Detect which cell encompasses the target text, then output its (X, Y) center coordinate. 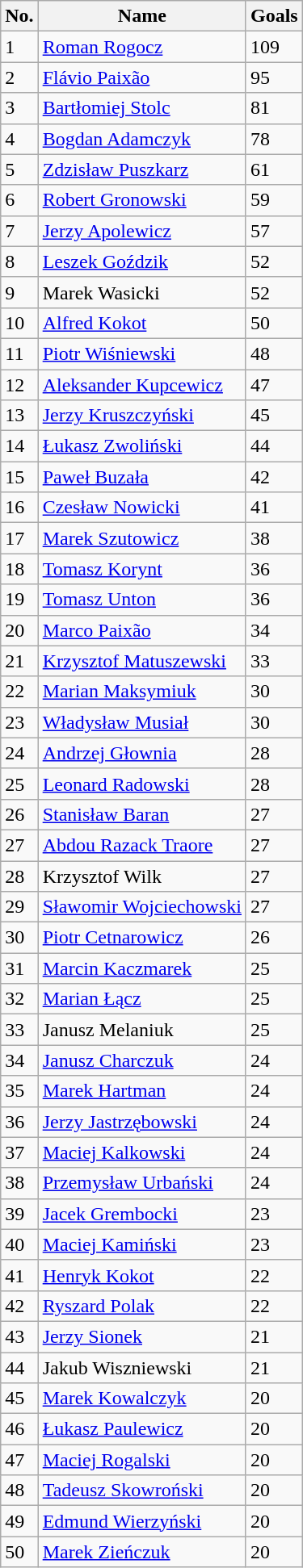
Abdou Razack Traore (142, 845)
Jerzy Sionek (142, 1336)
Stanisław Baran (142, 814)
Władysław Musiał (142, 722)
Przemysław Urbański (142, 1183)
Marian Maksymiuk (142, 692)
5 (19, 169)
14 (19, 446)
Marek Szutowicz (142, 538)
Jerzy Jastrzębowski (142, 1122)
49 (19, 1521)
Edmund Wierzyński (142, 1521)
59 (274, 200)
18 (19, 569)
Czesław Nowicki (142, 508)
Leonard Radowski (142, 784)
Janusz Charczuk (142, 1060)
Łukasz Zwoliński (142, 446)
11 (19, 353)
Jakub Wiszniewski (142, 1368)
Maciej Rogalski (142, 1460)
37 (19, 1152)
57 (274, 231)
No. (19, 16)
81 (274, 108)
Łukasz Paulewicz (142, 1429)
3 (19, 108)
Andrzej Głownia (142, 753)
Marian Łącz (142, 999)
Bartłomiej Stolc (142, 108)
40 (19, 1244)
29 (19, 907)
Piotr Wiśniewski (142, 353)
Goals (274, 16)
Ryszard Polak (142, 1306)
Bogdan Adamczyk (142, 139)
Marek Zieńczuk (142, 1552)
Maciej Kalkowski (142, 1152)
46 (19, 1429)
Krzysztof Wilk (142, 876)
Tomasz Unton (142, 600)
Piotr Cetnarowicz (142, 938)
Tadeusz Skowroński (142, 1491)
Jacek Grembocki (142, 1214)
Marek Kowalczyk (142, 1399)
19 (19, 600)
Marek Wasicki (142, 292)
Henryk Kokot (142, 1275)
Jerzy Apolewicz (142, 231)
13 (19, 416)
Marek Hartman (142, 1091)
7 (19, 231)
1 (19, 47)
Maciej Kamiński (142, 1244)
4 (19, 139)
Marcin Kaczmarek (142, 968)
12 (19, 385)
Sławomir Wojciechowski (142, 907)
Marco Paixão (142, 630)
61 (274, 169)
Roman Rogocz (142, 47)
6 (19, 200)
78 (274, 139)
9 (19, 292)
17 (19, 538)
2 (19, 77)
109 (274, 47)
8 (19, 261)
10 (19, 323)
Jerzy Kruszczyński (142, 416)
Tomasz Korynt (142, 569)
31 (19, 968)
Flávio Paixão (142, 77)
16 (19, 508)
15 (19, 477)
95 (274, 77)
Name (142, 16)
Paweł Buzała (142, 477)
Alfred Kokot (142, 323)
Janusz Melaniuk (142, 1030)
Krzysztof Matuszewski (142, 661)
Aleksander Kupcewicz (142, 385)
43 (19, 1336)
32 (19, 999)
39 (19, 1214)
Zdzisław Puszkarz (142, 169)
35 (19, 1091)
Leszek Goździk (142, 261)
Robert Gronowski (142, 200)
